Search for the cell housing the specified text and yield its [X, Y] center coordinate. 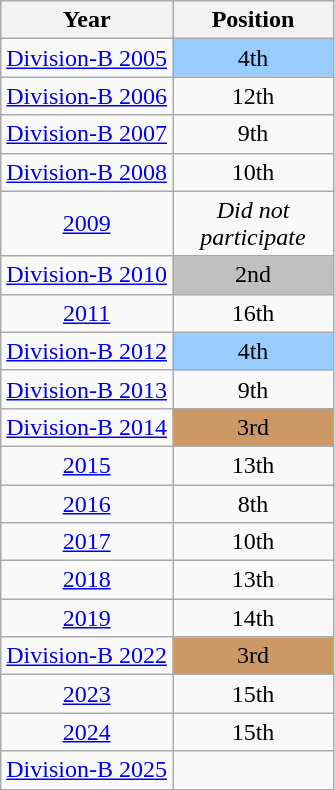
2023 [87, 694]
Division-B 2006 [87, 96]
Did not participate [252, 224]
2016 [87, 503]
2017 [87, 542]
2018 [87, 580]
14th [252, 618]
2nd [252, 275]
Division-B 2022 [87, 656]
Division-B 2013 [87, 389]
12th [252, 96]
2019 [87, 618]
2024 [87, 732]
Division-B 2025 [87, 770]
Position [252, 20]
Division-B 2010 [87, 275]
2009 [87, 224]
Division-B 2014 [87, 427]
2015 [87, 465]
Division-B 2007 [87, 134]
2011 [87, 313]
16th [252, 313]
Division-B 2005 [87, 58]
Division-B 2012 [87, 351]
Year [87, 20]
Division-B 2008 [87, 172]
8th [252, 503]
